Detect which cell encompasses the target text, then output its (x, y) center coordinate. 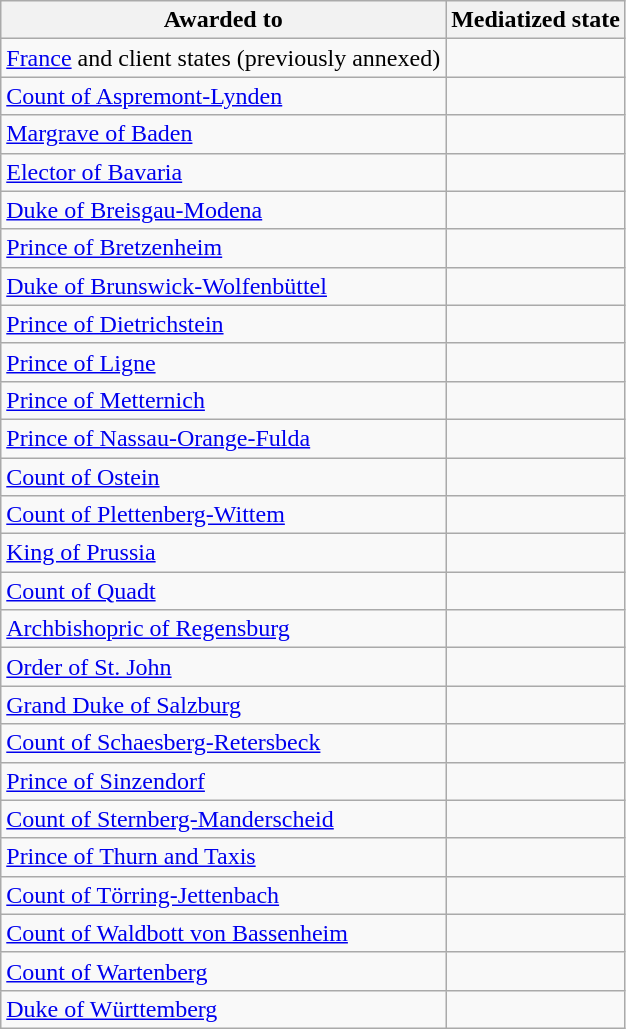
Count of Törring-Jettenbach (224, 895)
Prince of Bretzenheim (224, 248)
Grand Duke of Salzburg (224, 705)
Duke of Brunswick-Wolfenbüttel (224, 286)
Duke of Württemberg (224, 1009)
Prince of Thurn and Taxis (224, 857)
King of Prussia (224, 553)
Mediatized state (536, 20)
Prince of Metternich (224, 400)
Duke of Breisgau-Modena (224, 210)
Prince of Ligne (224, 362)
Prince of Sinzendorf (224, 781)
Margrave of Baden (224, 134)
Count of Schaesberg-Retersbeck (224, 743)
Count of Wartenberg (224, 971)
Prince of Dietrichstein (224, 324)
Count of Ostein (224, 477)
Elector of Bavaria (224, 172)
Order of St. John (224, 667)
Awarded to (224, 20)
Archbishopric of Regensburg (224, 629)
Count of Aspremont-Lynden (224, 96)
France and client states (previously annexed) (224, 58)
Count of Quadt (224, 591)
Count of Sternberg-Manderscheid (224, 819)
Count of Plettenberg-Wittem (224, 515)
Count of Waldbott von Bassenheim (224, 933)
Prince of Nassau-Orange-Fulda (224, 438)
